Pinpoint the cell where the given text exists, returning its (x, y) midpoint coordinate. 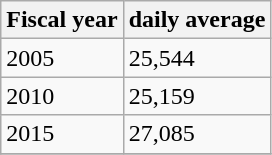
daily average (197, 20)
Fiscal year (62, 20)
25,544 (197, 58)
2010 (62, 96)
25,159 (197, 96)
27,085 (197, 134)
2005 (62, 58)
2015 (62, 134)
